From the cell containing the given text, extract its center point as [x, y] coordinate. 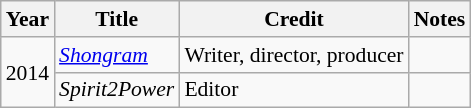
Credit [294, 19]
Title [116, 19]
Spirit2Power [116, 90]
Shongram [116, 55]
Editor [294, 90]
Year [28, 19]
Notes [440, 19]
2014 [28, 72]
Writer, director, producer [294, 55]
